From the cell containing the given text, extract its center point as (X, Y) coordinate. 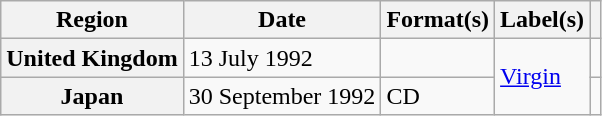
United Kingdom (92, 58)
CD (438, 96)
30 September 1992 (282, 96)
Japan (92, 96)
Label(s) (542, 20)
Virgin (542, 77)
Date (282, 20)
Region (92, 20)
13 July 1992 (282, 58)
Format(s) (438, 20)
